Extract the (X, Y) coordinate from the center of the cell holding the provided text.  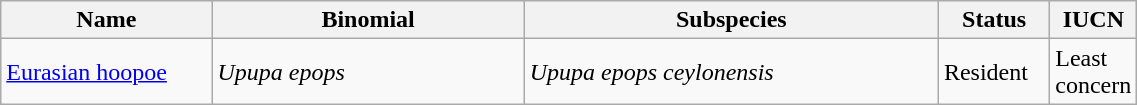
Subspecies (731, 20)
Least concern (1094, 72)
Status (994, 20)
Binomial (368, 20)
Eurasian hoopoe (106, 72)
Name (106, 20)
Resident (994, 72)
IUCN (1094, 20)
Upupa epops (368, 72)
Upupa epops ceylonensis (731, 72)
